Search for the cell housing the specified text and yield its [x, y] center coordinate. 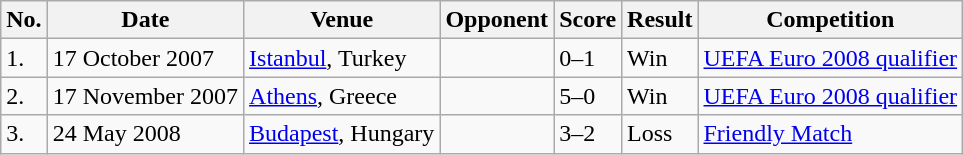
0–1 [588, 58]
17 November 2007 [145, 96]
Athens, Greece [342, 96]
Loss [660, 134]
1. [24, 58]
Result [660, 20]
2. [24, 96]
Friendly Match [830, 134]
No. [24, 20]
17 October 2007 [145, 58]
Score [588, 20]
3–2 [588, 134]
Venue [342, 20]
Budapest, Hungary [342, 134]
Competition [830, 20]
Istanbul, Turkey [342, 58]
Opponent [497, 20]
3. [24, 134]
5–0 [588, 96]
24 May 2008 [145, 134]
Date [145, 20]
